Output the (X, Y) coordinate of the center of the cell containing the given text.  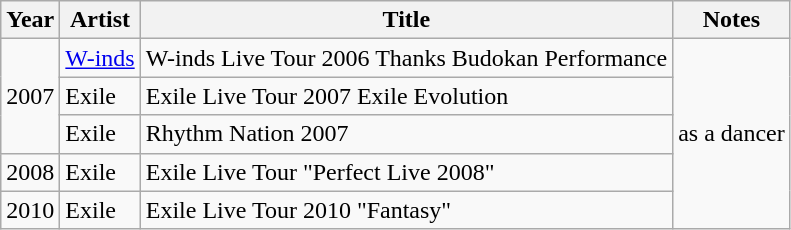
Year (30, 20)
2010 (30, 210)
Notes (732, 20)
2007 (30, 96)
Rhythm Nation 2007 (406, 134)
Title (406, 20)
W-inds (100, 58)
Exile Live Tour 2010 "Fantasy" (406, 210)
2008 (30, 172)
W-inds Live Tour 2006 Thanks Budokan Performance (406, 58)
Exile Live Tour 2007 Exile Evolution (406, 96)
Exile Live Tour "Perfect Live 2008" (406, 172)
as a dancer (732, 134)
Artist (100, 20)
